Determine the (x, y) coordinate at the center of the cell enclosing the given text.  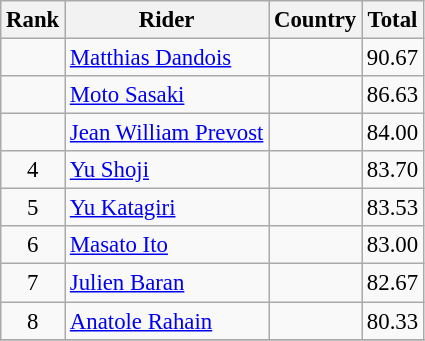
6 (33, 245)
86.63 (393, 95)
Rank (33, 20)
Jean William Prevost (167, 133)
Rider (167, 20)
82.67 (393, 283)
83.00 (393, 245)
84.00 (393, 133)
Yu Katagiri (167, 208)
Julien Baran (167, 283)
90.67 (393, 58)
Masato Ito (167, 245)
Country (316, 20)
Matthias Dandois (167, 58)
80.33 (393, 321)
Anatole Rahain (167, 321)
Moto Sasaki (167, 95)
8 (33, 321)
4 (33, 170)
83.70 (393, 170)
Yu Shoji (167, 170)
7 (33, 283)
Total (393, 20)
83.53 (393, 208)
5 (33, 208)
